Scan for the cell matching the given text and deliver its (x, y) coordinate at center. 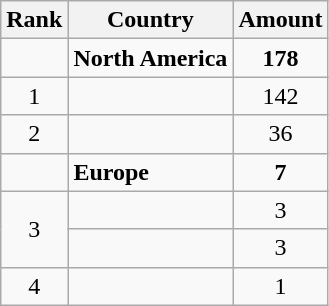
North America (150, 58)
7 (280, 172)
142 (280, 96)
Europe (150, 172)
178 (280, 58)
2 (34, 134)
Amount (280, 20)
Country (150, 20)
36 (280, 134)
Rank (34, 20)
4 (34, 286)
